For the text-containing cell, return its midpoint in (x, y) coordinate format. 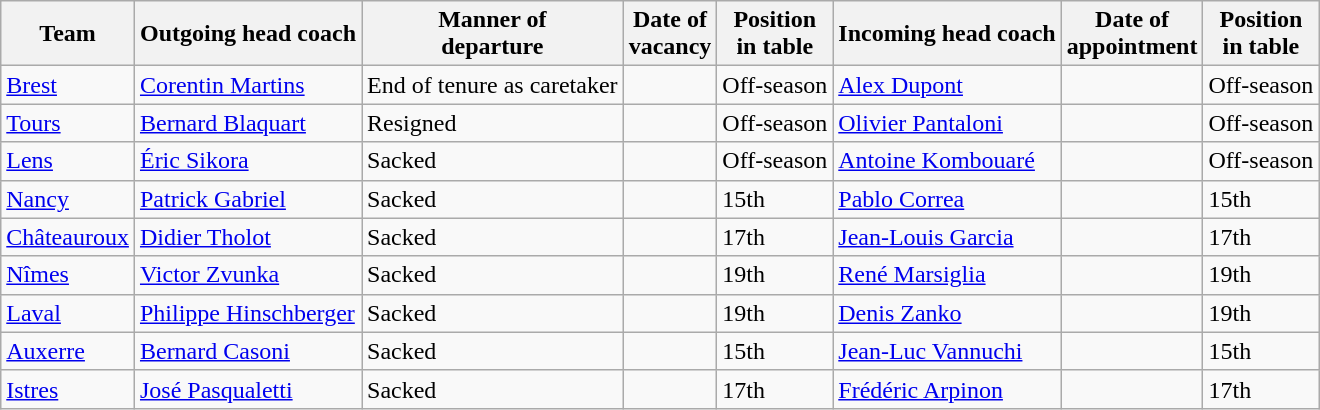
Jean-Luc Vannuchi (947, 351)
Bernard Blaquart (248, 123)
Victor Zvunka (248, 275)
Tours (68, 123)
Éric Sikora (248, 161)
Didier Tholot (248, 237)
Nîmes (68, 275)
Lens (68, 161)
Outgoing head coach (248, 34)
End of tenure as caretaker (493, 85)
Istres (68, 389)
Incoming head coach (947, 34)
René Marsiglia (947, 275)
José Pasqualetti (248, 389)
Denis Zanko (947, 313)
Patrick Gabriel (248, 199)
Bernard Casoni (248, 351)
Team (68, 34)
Corentin Martins (248, 85)
Date ofappointment (1132, 34)
Manner ofdeparture (493, 34)
Pablo Correa (947, 199)
Jean-Louis Garcia (947, 237)
Resigned (493, 123)
Date ofvacancy (670, 34)
Antoine Kombouaré (947, 161)
Laval (68, 313)
Brest (68, 85)
Châteauroux (68, 237)
Frédéric Arpinon (947, 389)
Alex Dupont (947, 85)
Philippe Hinschberger (248, 313)
Olivier Pantaloni (947, 123)
Auxerre (68, 351)
Nancy (68, 199)
